For the text-containing cell, return its midpoint in (X, Y) coordinate format. 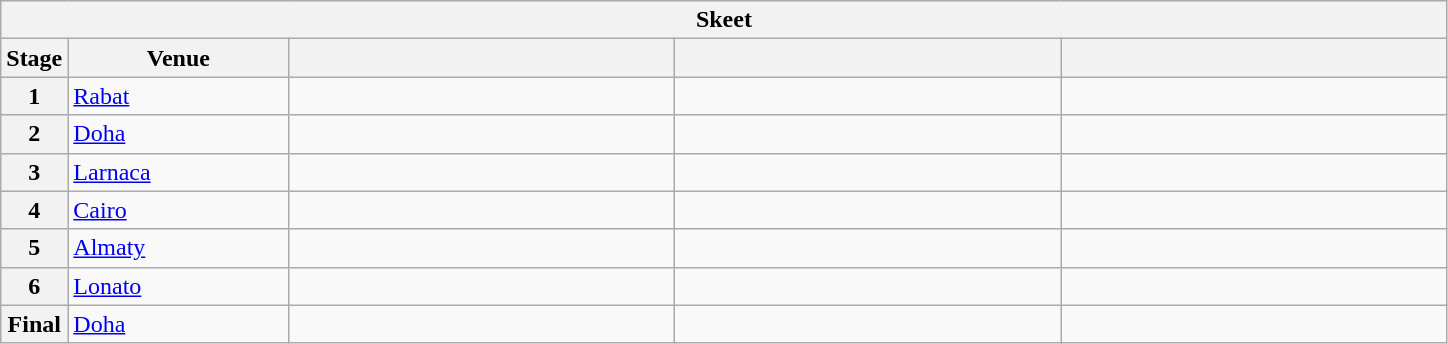
Cairo (178, 210)
5 (34, 248)
Larnaca (178, 172)
Rabat (178, 96)
3 (34, 172)
Skeet (724, 20)
Venue (178, 58)
Final (34, 324)
Stage (34, 58)
Lonato (178, 286)
4 (34, 210)
1 (34, 96)
2 (34, 134)
6 (34, 286)
Almaty (178, 248)
